Return the [x, y] coordinate for the center point of the cell that contains the specified text.  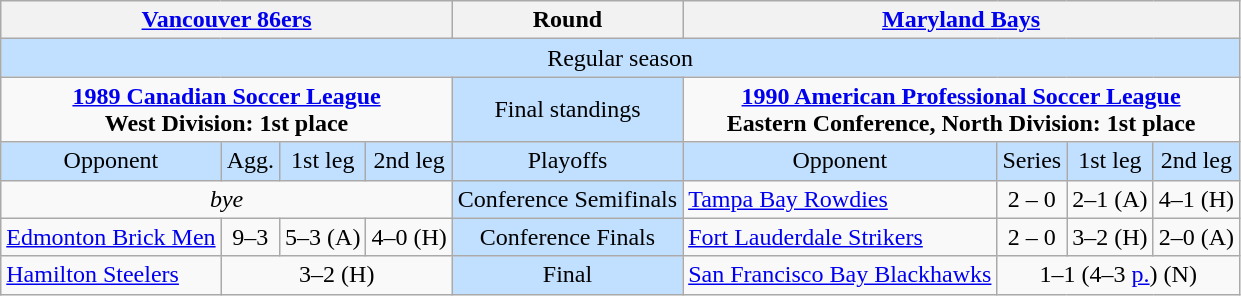
Conference Semifinals [567, 199]
1989 Canadian Soccer LeagueWest Division: 1st place [227, 110]
9–3 [250, 237]
Hamilton Steelers [111, 275]
1990 American Professional Soccer LeagueEastern Conference, North Division: 1st place [962, 110]
4–1 (H) [1196, 199]
Tampa Bay Rowdies [840, 199]
Final standings [567, 110]
1–1 (4–3 p.) (N) [1118, 275]
Maryland Bays [962, 20]
Playoffs [567, 161]
2–0 (A) [1196, 237]
5–3 (A) [323, 237]
Fort Lauderdale Strikers [840, 237]
San Francisco Bay Blackhawks [840, 275]
Round [567, 20]
Vancouver 86ers [227, 20]
Conference Finals [567, 237]
Series [1032, 161]
bye [227, 199]
2–1 (A) [1110, 199]
Final [567, 275]
Edmonton Brick Men [111, 237]
Regular season [620, 58]
Agg. [250, 161]
4–0 (H) [409, 237]
